Determine the (X, Y) coordinate at the center of the cell enclosing the given text.  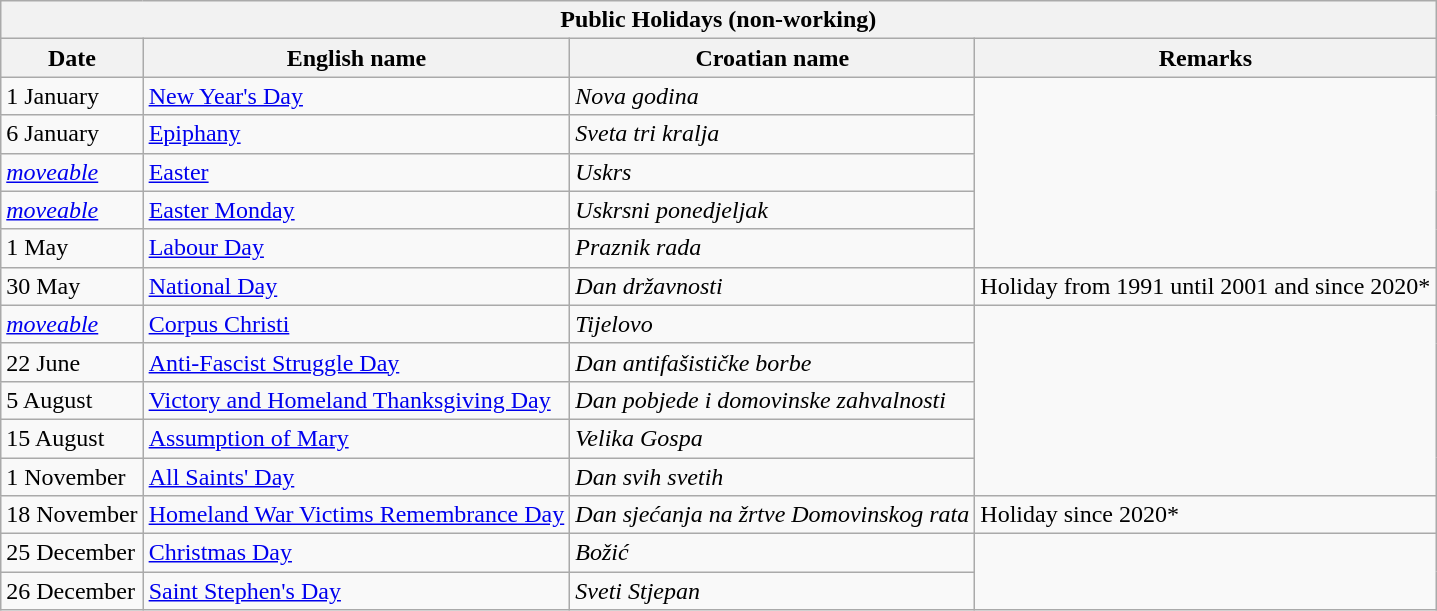
Praznik rada (772, 248)
Dan državnosti (772, 286)
Holiday since 2020* (1206, 515)
English name (356, 58)
26 December (72, 591)
Dan antifašističke borbe (772, 362)
Saint Stephen's Day (356, 591)
Date (72, 58)
5 August (72, 400)
Nova godina (772, 96)
1 May (72, 248)
Sveta tri kralja (772, 134)
Dan svih svetih (772, 477)
Sveti Stjepan (772, 591)
15 August (72, 438)
All Saints' Day (356, 477)
Assumption of Mary (356, 438)
25 December (72, 553)
22 June (72, 362)
Tijelovo (772, 324)
6 January (72, 134)
New Year's Day (356, 96)
Labour Day (356, 248)
Easter (356, 172)
Easter Monday (356, 210)
Dan pobjede i domovinske zahvalnosti (772, 400)
1 November (72, 477)
Victory and Homeland Thanksgiving Day (356, 400)
Croatian name (772, 58)
Božić (772, 553)
National Day (356, 286)
Uskrs (772, 172)
Epiphany (356, 134)
Homeland War Victims Remembrance Day (356, 515)
Velika Gospa (772, 438)
Uskrsni ponedjeljak (772, 210)
18 November (72, 515)
Remarks (1206, 58)
Anti-Fascist Struggle Day (356, 362)
Dan sjećanja na žrtve Domovinskog rata (772, 515)
1 January (72, 96)
Holiday from 1991 until 2001 and since 2020* (1206, 286)
Public Holidays (non-working) (718, 20)
30 May (72, 286)
Corpus Christi (356, 324)
Christmas Day (356, 553)
